Return [x, y] of the center of cell containing provided text 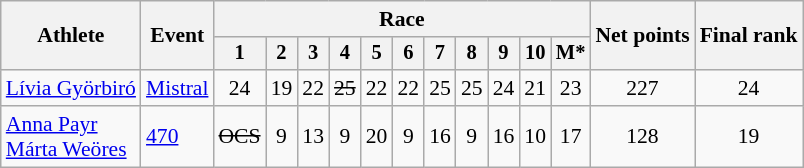
Race [402, 19]
8 [472, 54]
20 [377, 136]
4 [345, 54]
3 [313, 54]
OCS [239, 136]
227 [642, 88]
M* [570, 54]
470 [177, 136]
17 [570, 136]
7 [440, 54]
1 [239, 54]
23 [570, 88]
Net points [642, 36]
6 [408, 54]
13 [313, 136]
Final rank [749, 36]
21 [535, 88]
Event [177, 36]
Mistral [177, 88]
128 [642, 136]
Lívia Györbiró [71, 88]
2 [282, 54]
5 [377, 54]
Anna PayrMárta Weöres [71, 136]
Athlete [71, 36]
